Find where the given text appears and provide that cell's center as (X, Y) coordinate. 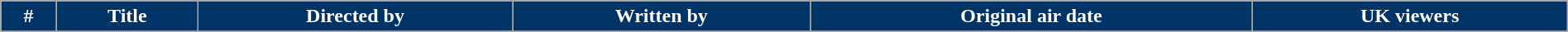
UK viewers (1409, 16)
Directed by (356, 16)
Title (127, 16)
# (28, 16)
Original air date (1031, 16)
Written by (662, 16)
